Scan for the cell matching the given text and deliver its (X, Y) coordinate at center. 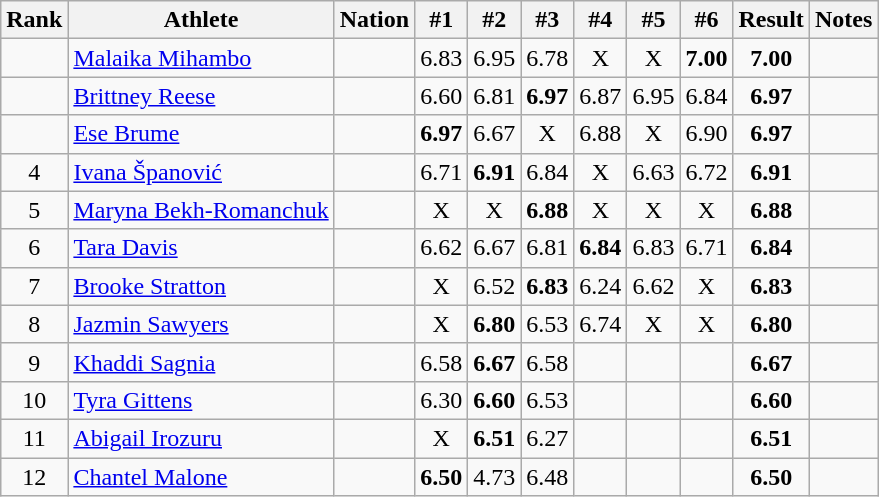
6.30 (442, 400)
10 (34, 400)
Result (771, 20)
Brittney Reese (201, 96)
Jazmin Sawyers (201, 324)
#3 (548, 20)
6.52 (494, 286)
Malaika Mihambo (201, 58)
#4 (600, 20)
6.90 (706, 134)
6.48 (548, 477)
6.63 (654, 172)
4.73 (494, 477)
Khaddi Sagnia (201, 362)
Tara Davis (201, 248)
Nation (374, 20)
8 (34, 324)
12 (34, 477)
4 (34, 172)
Chantel Malone (201, 477)
Ese Brume (201, 134)
6.74 (600, 324)
7 (34, 286)
Abigail Irozuru (201, 438)
#5 (654, 20)
6.87 (600, 96)
Athlete (201, 20)
Tyra Gittens (201, 400)
Rank (34, 20)
6.27 (548, 438)
6.78 (548, 58)
6.24 (600, 286)
#2 (494, 20)
6 (34, 248)
Notes (843, 20)
Maryna Bekh-Romanchuk (201, 210)
Ivana Španović (201, 172)
11 (34, 438)
9 (34, 362)
Brooke Stratton (201, 286)
5 (34, 210)
#1 (442, 20)
6.72 (706, 172)
#6 (706, 20)
